Determine the (x, y) coordinate at the center of the cell enclosing the given text.  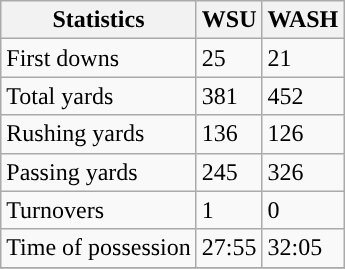
0 (303, 210)
245 (229, 172)
Total yards (99, 96)
381 (229, 96)
326 (303, 172)
25 (229, 58)
32:05 (303, 248)
21 (303, 58)
452 (303, 96)
Turnovers (99, 210)
First downs (99, 58)
Rushing yards (99, 134)
27:55 (229, 248)
Passing yards (99, 172)
126 (303, 134)
136 (229, 134)
WASH (303, 20)
Statistics (99, 20)
WSU (229, 20)
Time of possession (99, 248)
1 (229, 210)
